Pinpoint the cell where the given text exists, returning its [x, y] midpoint coordinate. 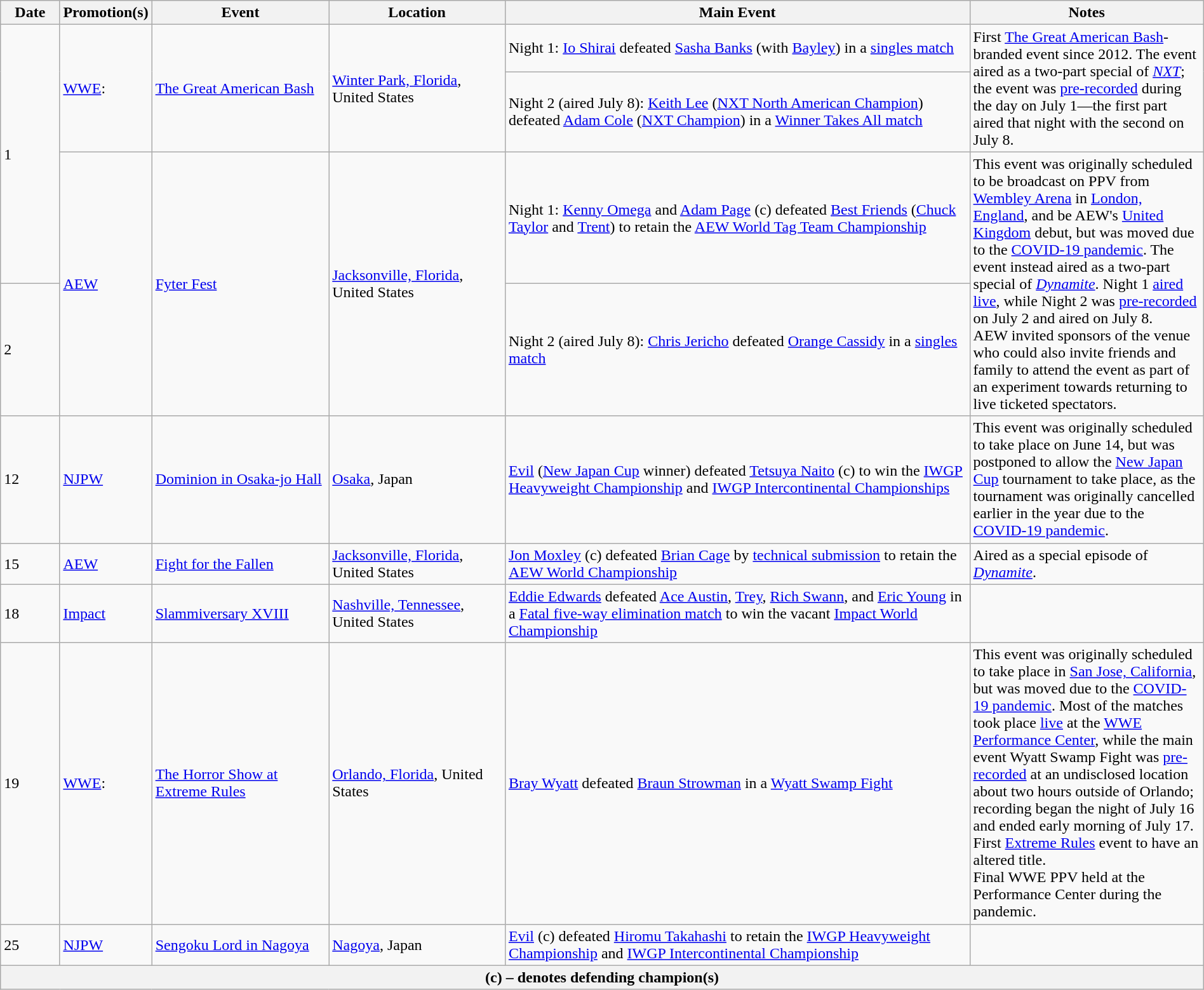
Orlando, Florida, United States [417, 784]
Location [417, 13]
Event [240, 13]
Nagoya, Japan [417, 945]
Main Event [737, 13]
Eddie Edwards defeated Ace Austin, Trey, Rich Swann, and Eric Young in a Fatal five-way elimination match to win the vacant Impact World Championship [737, 613]
Fight for the Fallen [240, 564]
Dominion in Osaka-jo Hall [240, 479]
12 [30, 479]
Jon Moxley (c) defeated Brian Cage by technical submission to retain the AEW World Championship [737, 564]
1 [30, 154]
Night 1: Kenny Omega and Adam Page (c) defeated Best Friends (Chuck Taylor and Trent) to retain the AEW World Tag Team Championship [737, 218]
25 [30, 945]
Fyter Fest [240, 284]
Impact [105, 613]
The Great American Bash [240, 88]
Evil (New Japan Cup winner) defeated Tetsuya Naito (c) to win the IWGP Heavyweight Championship and IWGP Intercontinental Championships [737, 479]
Evil (c) defeated Hiromu Takahashi to retain the IWGP Heavyweight Championship and IWGP Intercontinental Championship [737, 945]
Night 1: Io Shirai defeated Sasha Banks (with Bayley) in a singles match [737, 48]
The Horror Show at Extreme Rules [240, 784]
Sengoku Lord in Nagoya [240, 945]
Slammiversary XVIII [240, 613]
Nashville, Tennessee, United States [417, 613]
Promotion(s) [105, 13]
Night 2 (aired July 8): Chris Jericho defeated Orange Cassidy in a singles match [737, 350]
(c) – denotes defending champion(s) [602, 977]
Bray Wyatt defeated Braun Strowman in a Wyatt Swamp Fight [737, 784]
2 [30, 350]
18 [30, 613]
Winter Park, Florida, United States [417, 88]
Notes [1087, 13]
Date [30, 13]
Aired as a special episode of Dynamite. [1087, 564]
19 [30, 784]
Night 2 (aired July 8): Keith Lee (NXT North American Champion) defeated Adam Cole (NXT Champion) in a Winner Takes All match [737, 112]
15 [30, 564]
Osaka, Japan [417, 479]
